Determine the [X, Y] coordinate at the center of the cell enclosing the given text.  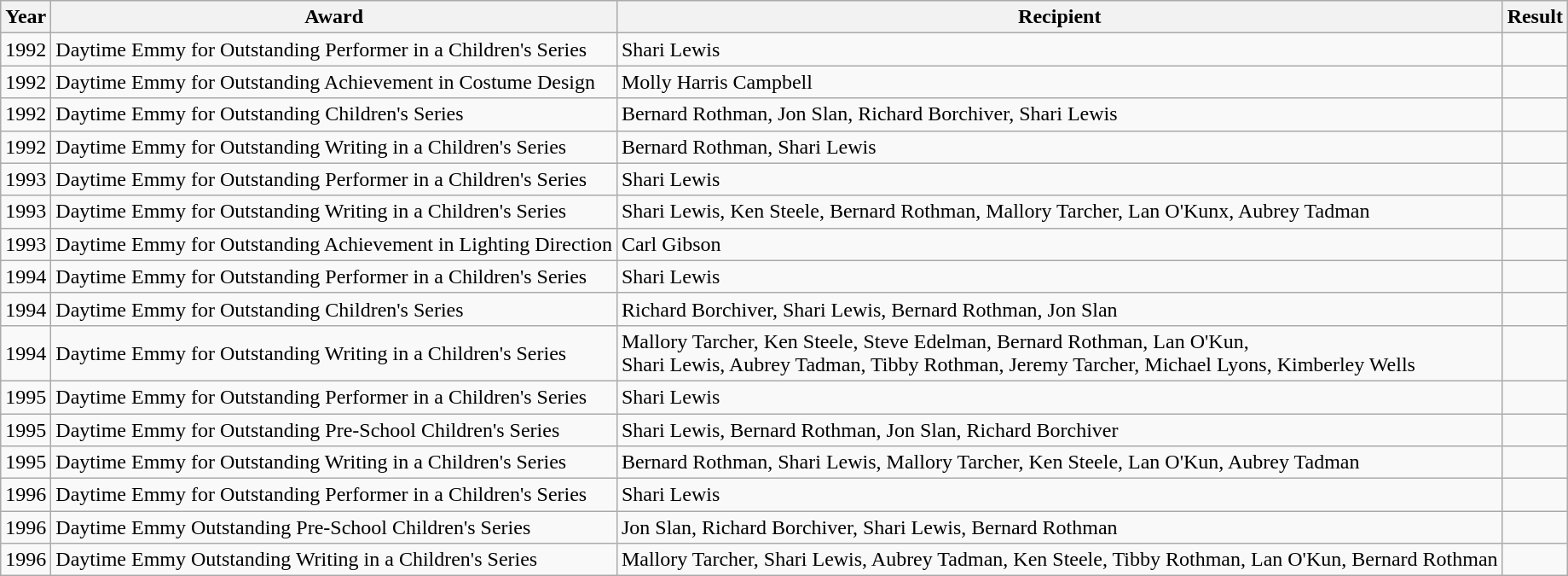
Richard Borchiver, Shari Lewis, Bernard Rothman, Jon Slan [1059, 309]
Year [26, 17]
Recipient [1059, 17]
Daytime Emmy for Outstanding Achievement in Costume Design [334, 82]
Bernard Rothman, Jon Slan, Richard Borchiver, Shari Lewis [1059, 114]
Shari Lewis, Bernard Rothman, Jon Slan, Richard Borchiver [1059, 429]
Result [1535, 17]
Daytime Emmy Outstanding Pre-School Children's Series [334, 527]
Daytime Emmy for Outstanding Pre-School Children's Series [334, 429]
Shari Lewis, Ken Steele, Bernard Rothman, Mallory Tarcher, Lan O'Kunx, Aubrey Tadman [1059, 212]
Bernard Rothman, Shari Lewis [1059, 147]
Molly Harris Campbell [1059, 82]
Daytime Emmy for Outstanding Achievement in Lighting Direction [334, 244]
Bernard Rothman, Shari Lewis, Mallory Tarcher, Ken Steele, Lan O'Kun, Aubrey Tadman [1059, 463]
Daytime Emmy Outstanding Writing in a Children's Series [334, 560]
Award [334, 17]
Jon Slan, Richard Borchiver, Shari Lewis, Bernard Rothman [1059, 527]
Mallory Tarcher, Shari Lewis, Aubrey Tadman, Ken Steele, Tibby Rothman, Lan O'Kun, Bernard Rothman [1059, 560]
Carl Gibson [1059, 244]
